Scan for the cell matching the given text and deliver its (X, Y) coordinate at center. 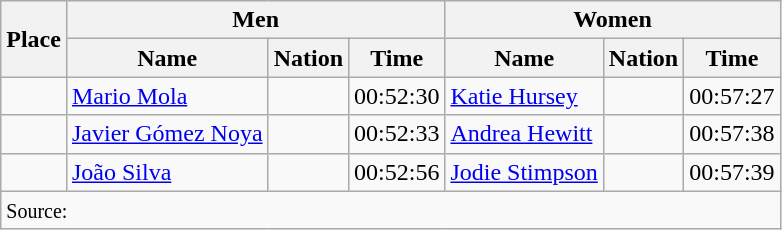
00:52:56 (397, 172)
João Silva (167, 172)
00:57:38 (732, 134)
Jodie Stimpson (524, 172)
00:52:30 (397, 96)
00:57:27 (732, 96)
Women (612, 20)
Katie Hursey (524, 96)
Source: (390, 210)
00:52:33 (397, 134)
Javier Gómez Noya (167, 134)
00:57:39 (732, 172)
Place (34, 39)
Andrea Hewitt (524, 134)
Mario Mola (167, 96)
Men (255, 20)
